Find where the given text appears and provide that cell's center as [X, Y] coordinate. 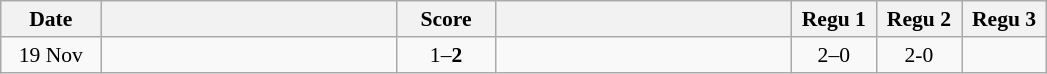
2–0 [834, 55]
Regu 1 [834, 19]
1–2 [446, 55]
Regu 2 [918, 19]
19 Nov [51, 55]
2-0 [918, 55]
Date [51, 19]
Score [446, 19]
Regu 3 [1004, 19]
